Search for the cell housing the specified text and yield its (X, Y) center coordinate. 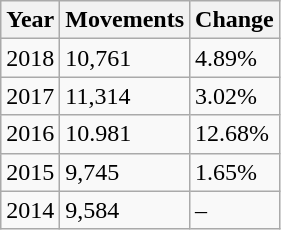
10.981 (125, 134)
10,761 (125, 58)
2018 (30, 58)
4.89% (235, 58)
12.68% (235, 134)
3.02% (235, 96)
Change (235, 20)
11,314 (125, 96)
Year (30, 20)
Movements (125, 20)
2015 (30, 172)
2016 (30, 134)
2014 (30, 210)
9,584 (125, 210)
9,745 (125, 172)
2017 (30, 96)
– (235, 210)
1.65% (235, 172)
